For the text-containing cell, return its midpoint in (x, y) coordinate format. 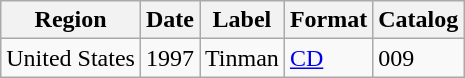
Region (71, 20)
Format (328, 20)
1997 (170, 58)
United States (71, 58)
CD (328, 58)
Catalog (418, 20)
Tinman (242, 58)
009 (418, 58)
Label (242, 20)
Date (170, 20)
